From the cell containing the given text, extract its center point as (x, y) coordinate. 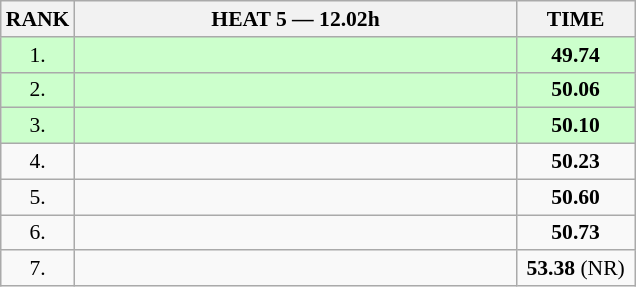
HEAT 5 — 12.02h (295, 19)
50.73 (576, 233)
1. (38, 55)
7. (38, 269)
49.74 (576, 55)
RANK (38, 19)
6. (38, 233)
50.60 (576, 197)
50.23 (576, 162)
50.10 (576, 126)
3. (38, 126)
5. (38, 197)
TIME (576, 19)
4. (38, 162)
50.06 (576, 90)
53.38 (NR) (576, 269)
2. (38, 90)
